Return the (x, y) coordinate for the center point of the cell that contains the specified text.  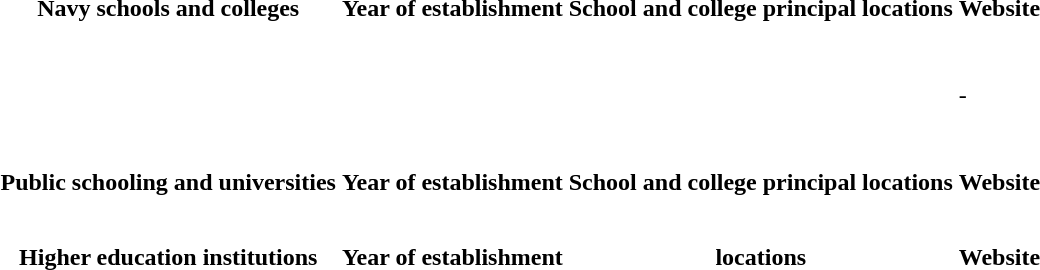
Year of establishment (452, 182)
School and college principal locations (760, 182)
